Find where the given text appears and provide that cell's center as [X, Y] coordinate. 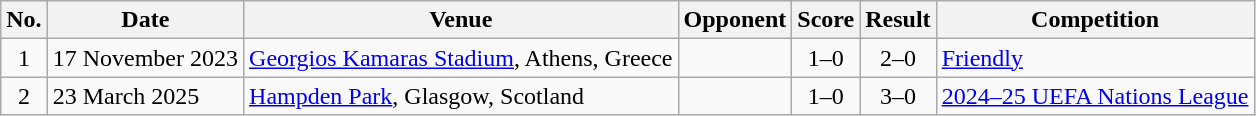
Georgios Kamaras Stadium, Athens, Greece [462, 58]
23 March 2025 [145, 96]
Result [898, 20]
1 [24, 58]
Friendly [1095, 58]
Venue [462, 20]
Hampden Park, Glasgow, Scotland [462, 96]
3–0 [898, 96]
Score [826, 20]
No. [24, 20]
Date [145, 20]
Opponent [735, 20]
Competition [1095, 20]
2024–25 UEFA Nations League [1095, 96]
2 [24, 96]
2–0 [898, 58]
17 November 2023 [145, 58]
